Return the (X, Y) coordinate for the center point of the cell that contains the specified text.  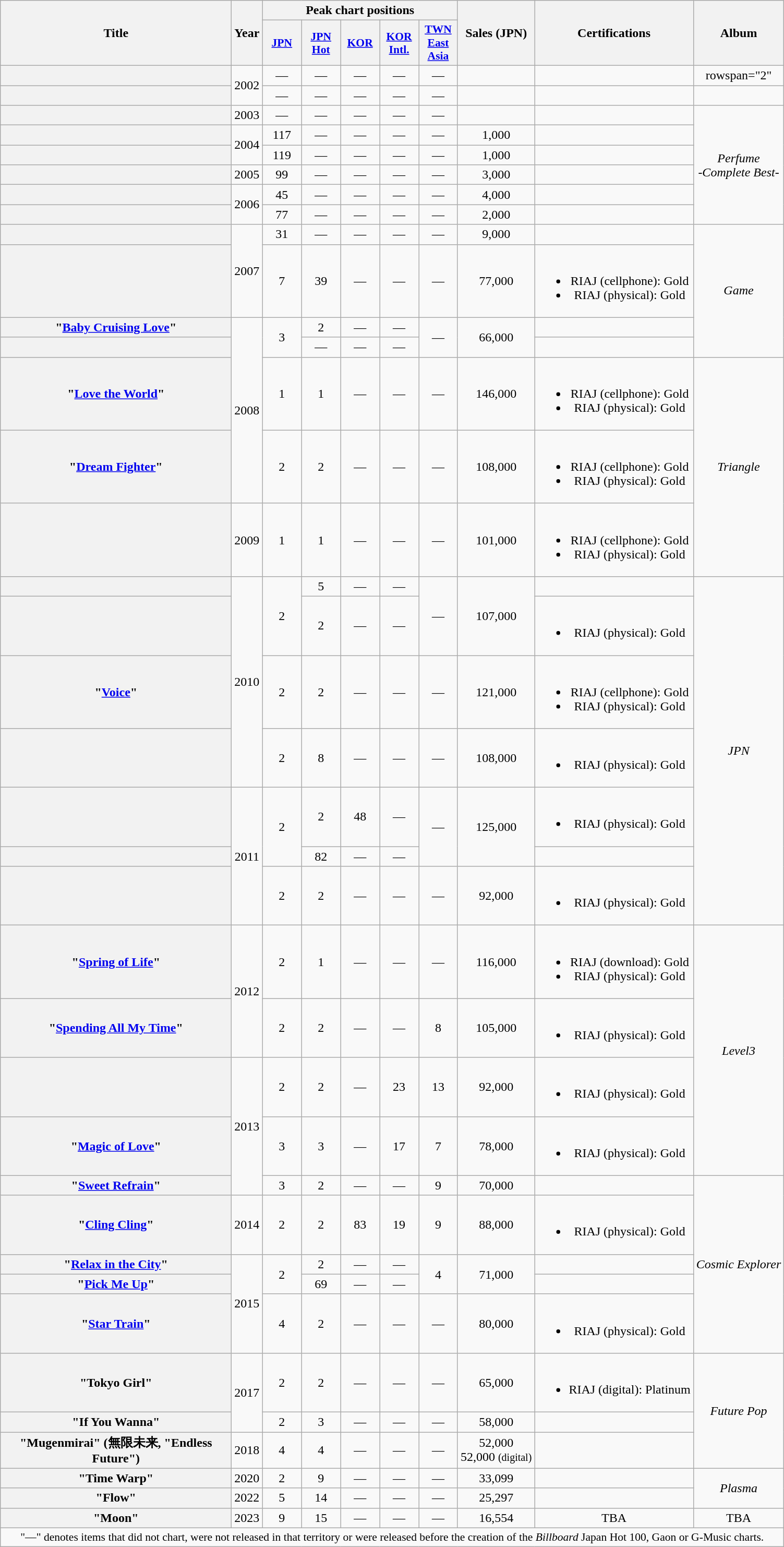
Level3 (739, 1050)
"Moon" (116, 1518)
2006 (247, 205)
"Time Warp" (116, 1478)
2014 (247, 1224)
31 (282, 234)
rowspan="2" (739, 75)
Certifications (614, 33)
2017 (247, 1393)
RIAJ (digital): Platinum (614, 1382)
2005 (247, 175)
101,000 (496, 540)
"Baby Cruising Love" (116, 327)
146,000 (496, 394)
"If You Wanna" (116, 1422)
45 (282, 195)
78,000 (496, 1146)
2003 (247, 115)
"Tokyo Girl" (116, 1382)
2018 (247, 1450)
"Mugenmirai" (無限未来, "Endless Future") (116, 1450)
"Spring of Life" (116, 962)
25,297 (496, 1498)
"Spending All My Time" (116, 1028)
2009 (247, 540)
Plasma (739, 1488)
77,000 (496, 281)
13 (438, 1087)
2013 (247, 1126)
16,554 (496, 1518)
"Flow" (116, 1498)
Cosmic Explorer (739, 1264)
"Pick Me Up" (116, 1284)
"Dream Fighter" (116, 467)
RIAJ (download): GoldRIAJ (physical): Gold (614, 962)
"Sweet Refrain" (116, 1185)
2004 (247, 145)
2022 (247, 1498)
"Love the World" (116, 394)
Triangle (739, 467)
"Relax in the City" (116, 1264)
77 (282, 215)
"Voice" (116, 692)
2015 (247, 1304)
2010 (247, 682)
39 (321, 281)
Perfume-Complete Best- (739, 165)
2011 (247, 856)
Peak chart positions (360, 10)
"Cling Cling" (116, 1224)
4,000 (496, 195)
2023 (247, 1518)
33,099 (496, 1478)
"Magic of Love" (116, 1146)
Sales (JPN) (496, 33)
14 (321, 1498)
2,000 (496, 215)
JPN Hot (321, 43)
3,000 (496, 175)
Game (739, 291)
83 (360, 1224)
2007 (247, 271)
2002 (247, 85)
Title (116, 33)
Album (739, 33)
66,000 (496, 337)
17 (400, 1146)
19 (400, 1224)
125,000 (496, 827)
58,000 (496, 1422)
48 (360, 817)
2012 (247, 992)
107,000 (496, 616)
9,000 (496, 234)
121,000 (496, 692)
KOR Intl. (400, 43)
105,000 (496, 1028)
15 (321, 1518)
65,000 (496, 1382)
117 (282, 135)
KOR (360, 43)
23 (400, 1087)
116,000 (496, 962)
88,000 (496, 1224)
70,000 (496, 1185)
"Star Train" (116, 1324)
Year (247, 33)
52,000 52,000 (digital) (496, 1450)
TWN East Asia (438, 43)
71,000 (496, 1274)
69 (321, 1284)
82 (321, 856)
119 (282, 155)
Future Pop (739, 1410)
99 (282, 175)
2020 (247, 1478)
80,000 (496, 1324)
2008 (247, 410)
